Identify which cell holds the provided text, then report its (X, Y) central coordinate. 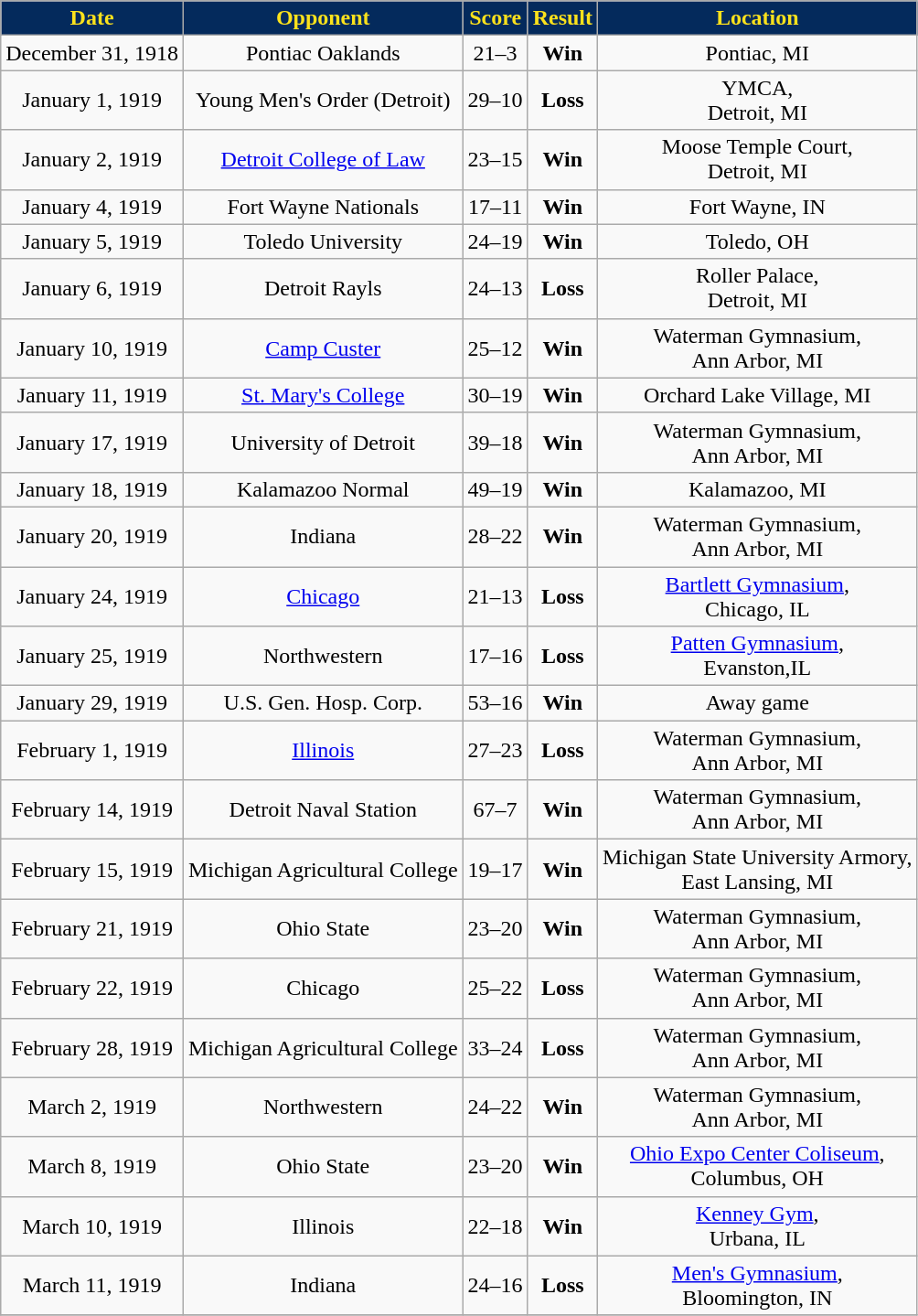
22–18 (496, 1225)
February 21, 1919 (92, 929)
Toledo University (323, 241)
February 1, 1919 (92, 750)
January 11, 1919 (92, 395)
Kenney Gym, Urbana, IL (757, 1225)
February 28, 1919 (92, 1048)
49–19 (496, 489)
28–22 (496, 536)
25–22 (496, 988)
Kalamazoo Normal (323, 489)
U.S. Gen. Hosp. Corp. (323, 703)
January 20, 1919 (92, 536)
17–16 (496, 657)
33–24 (496, 1048)
19–17 (496, 869)
24–19 (496, 241)
Result (562, 18)
Toledo, OH (757, 241)
Fort Wayne, IN (757, 207)
January 6, 1919 (92, 289)
February 15, 1919 (92, 869)
January 24, 1919 (92, 596)
Fort Wayne Nationals (323, 207)
Bartlett Gymnasium, Chicago, IL (757, 596)
Location (757, 18)
Date (92, 18)
Patten Gymnasium, Evanston,IL (757, 657)
University of Detroit (323, 443)
Detroit Rayls (323, 289)
Young Men's Order (Detroit) (323, 101)
March 11, 1919 (92, 1286)
Roller Palace, Detroit, MI (757, 289)
Ohio Expo Center Coliseum, Columbus, OH (757, 1167)
23–15 (496, 159)
February 14, 1919 (92, 810)
Men's Gymnasium, Bloomington, IN (757, 1286)
27–23 (496, 750)
39–18 (496, 443)
Moose Temple Court, Detroit, MI (757, 159)
March 2, 1919 (92, 1107)
24–16 (496, 1286)
January 18, 1919 (92, 489)
January 2, 1919 (92, 159)
67–7 (496, 810)
Detroit Naval Station (323, 810)
29–10 (496, 101)
March 8, 1919 (92, 1167)
January 17, 1919 (92, 443)
January 4, 1919 (92, 207)
Away game (757, 703)
February 22, 1919 (92, 988)
Kalamazoo, MI (757, 489)
Score (496, 18)
YMCA, Detroit, MI (757, 101)
24–22 (496, 1107)
Orchard Lake Village, MI (757, 395)
Pontiac, MI (757, 53)
53–16 (496, 703)
January 25, 1919 (92, 657)
17–11 (496, 207)
Opponent (323, 18)
25–12 (496, 348)
21–13 (496, 596)
Camp Custer (323, 348)
30–19 (496, 395)
January 29, 1919 (92, 703)
January 10, 1919 (92, 348)
January 5, 1919 (92, 241)
24–13 (496, 289)
March 10, 1919 (92, 1225)
December 31, 1918 (92, 53)
January 1, 1919 (92, 101)
21–3 (496, 53)
St. Mary's College (323, 395)
Detroit College of Law (323, 159)
Michigan State University Armory, East Lansing, MI (757, 869)
Pontiac Oaklands (323, 53)
